Search for the cell housing the specified text and yield its (X, Y) center coordinate. 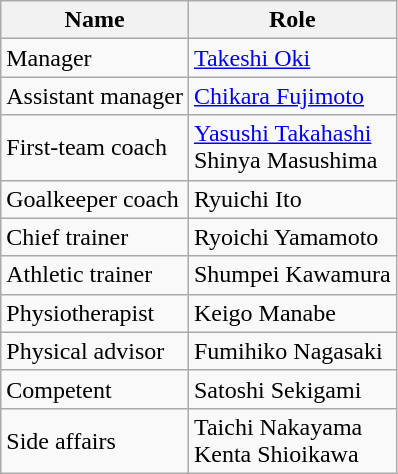
Goalkeeper coach (95, 199)
Competent (95, 389)
Athletic trainer (95, 275)
Physiotherapist (95, 313)
Ryoichi Yamamoto (292, 237)
First-team coach (95, 148)
Taichi Nakayama Kenta Shioikawa (292, 440)
Takeshi Oki (292, 58)
Satoshi Sekigami (292, 389)
Keigo Manabe (292, 313)
Chief trainer (95, 237)
Yasushi Takahashi Shinya Masushima (292, 148)
Assistant manager (95, 96)
Name (95, 20)
Ryuichi Ito (292, 199)
Chikara Fujimoto (292, 96)
Fumihiko Nagasaki (292, 351)
Manager (95, 58)
Side affairs (95, 440)
Physical advisor (95, 351)
Role (292, 20)
Shumpei Kawamura (292, 275)
